Detect which cell encompasses the target text, then output its [X, Y] center coordinate. 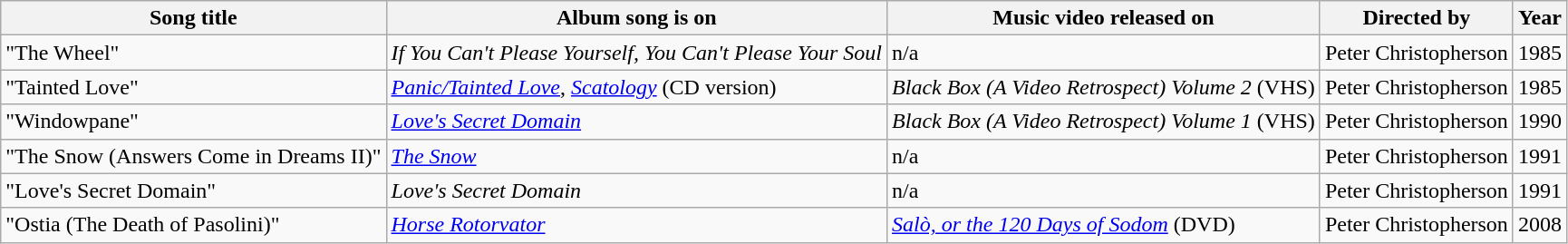
Salò, or the 120 Days of Sodom (DVD) [1104, 225]
Horse Rotorvator [636, 225]
"The Snow (Answers Come in Dreams II)" [194, 156]
Year [1539, 18]
"Tainted Love" [194, 87]
Album song is on [636, 18]
Music video released on [1104, 18]
If You Can't Please Yourself, You Can't Please Your Soul [636, 53]
"Love's Secret Domain" [194, 190]
2008 [1539, 225]
The Snow [636, 156]
"Windowpane" [194, 122]
Song title [194, 18]
Black Box (A Video Retrospect) Volume 2 (VHS) [1104, 87]
1990 [1539, 122]
Directed by [1416, 18]
"The Wheel" [194, 53]
Panic/Tainted Love, Scatology (CD version) [636, 87]
Black Box (A Video Retrospect) Volume 1 (VHS) [1104, 122]
"Ostia (The Death of Pasolini)" [194, 225]
